Capture the cell that displays the provided text and extract its [x, y] central coordinate. 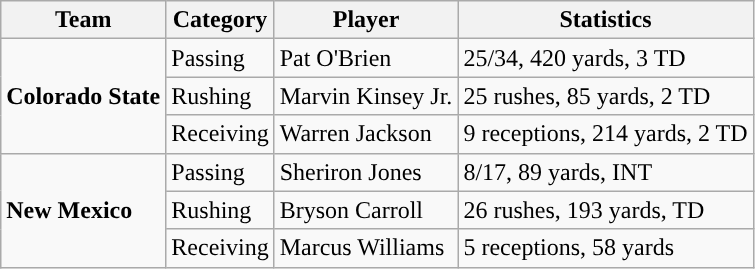
Player [366, 20]
8/17, 89 yards, INT [606, 172]
9 receptions, 214 yards, 2 TD [606, 134]
Pat O'Brien [366, 58]
Statistics [606, 20]
Team [84, 20]
New Mexico [84, 210]
Marvin Kinsey Jr. [366, 96]
Bryson Carroll [366, 210]
Colorado State [84, 96]
26 rushes, 193 yards, TD [606, 210]
5 receptions, 58 yards [606, 248]
Sheriron Jones [366, 172]
Category [220, 20]
25 rushes, 85 yards, 2 TD [606, 96]
Warren Jackson [366, 134]
Marcus Williams [366, 248]
25/34, 420 yards, 3 TD [606, 58]
